Extract the [X, Y] coordinate from the center of the cell holding the provided text.  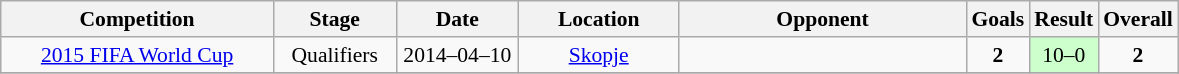
Qualifiers [334, 55]
2014–04–10 [458, 55]
Result [1064, 19]
Overall [1138, 19]
Skopje [599, 55]
Location [599, 19]
Competition [138, 19]
2015 FIFA World Cup [138, 55]
Opponent [823, 19]
10–0 [1064, 55]
Goals [998, 19]
Date [458, 19]
Stage [334, 19]
